Pinpoint the cell where the given text exists, returning its [X, Y] midpoint coordinate. 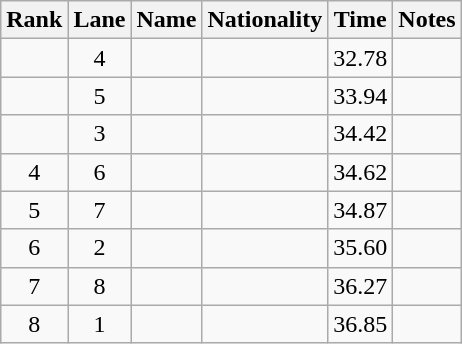
2 [100, 248]
35.60 [360, 248]
34.62 [360, 172]
Notes [427, 20]
1 [100, 324]
32.78 [360, 58]
34.42 [360, 134]
Nationality [265, 20]
34.87 [360, 210]
33.94 [360, 96]
Lane [100, 20]
36.85 [360, 324]
3 [100, 134]
Time [360, 20]
Rank [34, 20]
Name [166, 20]
36.27 [360, 286]
